Determine the [X, Y] coordinate at the center of the cell enclosing the given text.  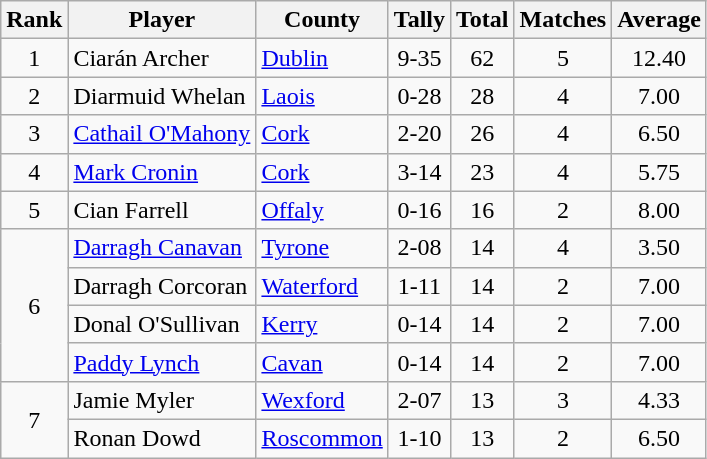
Cavan [322, 362]
1-10 [419, 438]
Matches [563, 20]
0-16 [419, 210]
2-20 [419, 134]
3.50 [660, 248]
Cian Farrell [162, 210]
Roscommon [322, 438]
6 [34, 305]
Player [162, 20]
Waterford [322, 286]
Ronan Dowd [162, 438]
12.40 [660, 58]
Offaly [322, 210]
1 [34, 58]
28 [482, 96]
Kerry [322, 324]
Average [660, 20]
Jamie Myler [162, 400]
0-28 [419, 96]
3-14 [419, 172]
Darragh Corcoran [162, 286]
Total [482, 20]
8.00 [660, 210]
Wexford [322, 400]
Paddy Lynch [162, 362]
4.33 [660, 400]
Laois [322, 96]
62 [482, 58]
7 [34, 419]
1-11 [419, 286]
Dublin [322, 58]
9-35 [419, 58]
Cathail O'Mahony [162, 134]
Rank [34, 20]
Mark Cronin [162, 172]
16 [482, 210]
County [322, 20]
Diarmuid Whelan [162, 96]
2-07 [419, 400]
Tyrone [322, 248]
5.75 [660, 172]
2-08 [419, 248]
Ciarán Archer [162, 58]
Darragh Canavan [162, 248]
23 [482, 172]
Tally [419, 20]
26 [482, 134]
Donal O'Sullivan [162, 324]
